Determine the (x, y) coordinate at the center of the cell enclosing the given text.  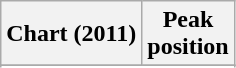
Chart (2011) (72, 34)
Peakposition (188, 34)
